Locate the cell with the specified text and output its [x, y] center coordinate. 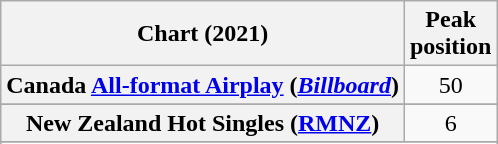
Canada All-format Airplay (Billboard) [203, 85]
Chart (2021) [203, 34]
6 [450, 123]
Peakposition [450, 34]
50 [450, 85]
New Zealand Hot Singles (RMNZ) [203, 123]
